Extract the [X, Y] coordinate from the center of the cell holding the provided text.  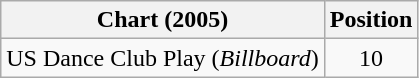
Chart (2005) [162, 20]
Position [371, 20]
US Dance Club Play (Billboard) [162, 58]
10 [371, 58]
